Output the (x, y) coordinate of the center of the cell containing the given text.  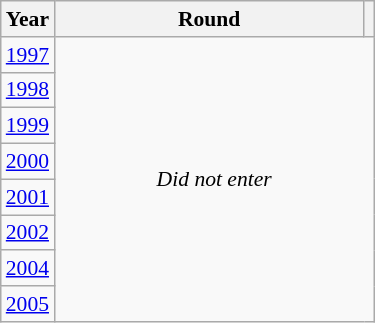
1998 (28, 90)
2001 (28, 197)
2002 (28, 233)
2004 (28, 269)
1997 (28, 55)
Year (28, 19)
1999 (28, 126)
2005 (28, 304)
Round (209, 19)
Did not enter (214, 180)
2000 (28, 162)
